Extract the (X, Y) coordinate from the center of the cell holding the provided text.  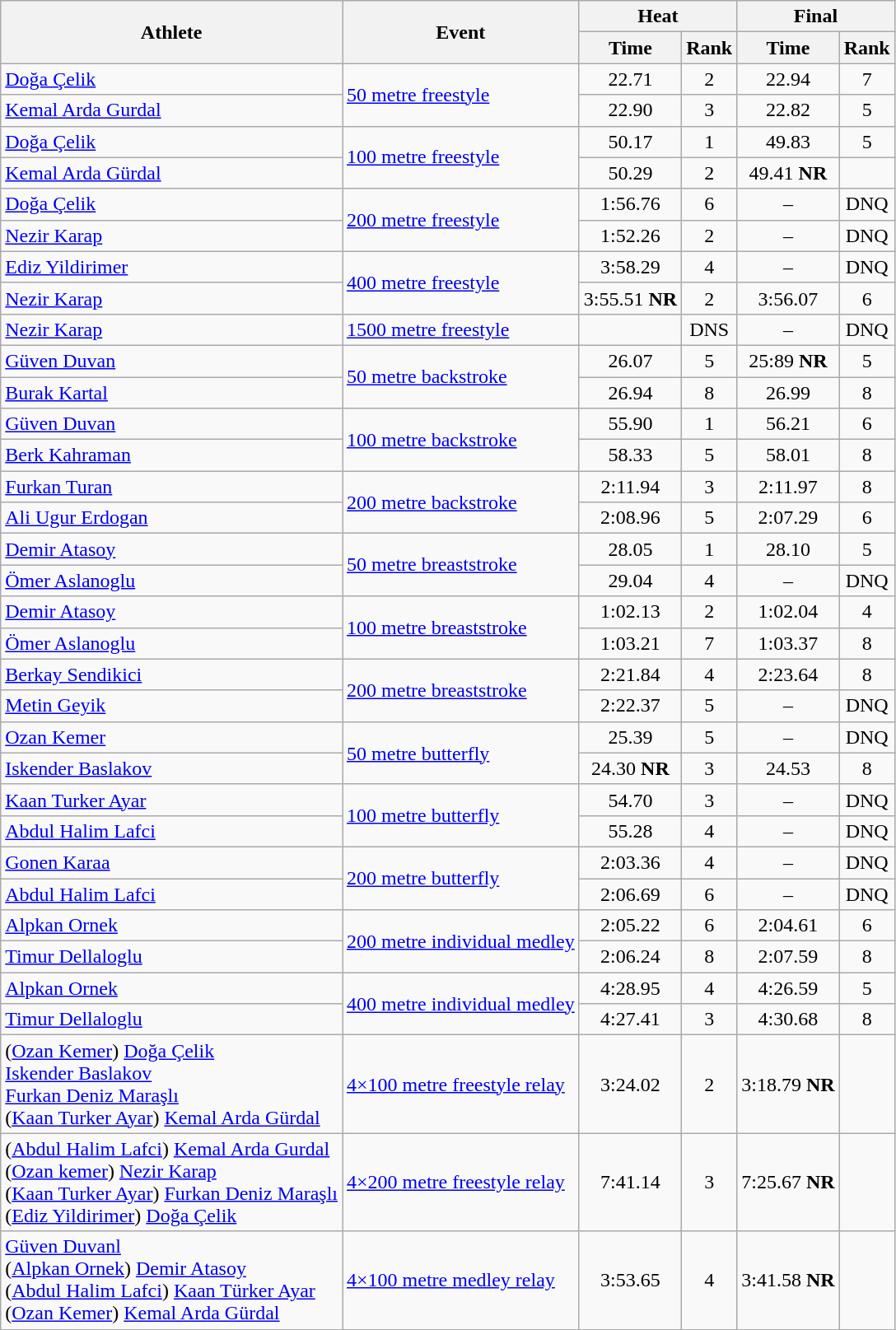
100 metre butterfly (461, 815)
Kemal Arda Gurdal (171, 110)
26.94 (630, 393)
200 metre individual medley (461, 941)
28.05 (630, 549)
3:18.79 NR (788, 1084)
2:06.69 (630, 894)
7:25.67 NR (788, 1183)
Event (461, 32)
Kemal Arda Gürdal (171, 173)
22.90 (630, 110)
2:23.64 (788, 674)
1:03.21 (630, 643)
Kaan Turker Ayar (171, 800)
Ozan Kemer (171, 737)
1:56.76 (630, 204)
200 metre freestyle (461, 220)
2:22.37 (630, 706)
24.53 (788, 768)
200 metre butterfly (461, 878)
50 metre butterfly (461, 753)
3:58.29 (630, 267)
24.30 NR (630, 768)
Gonen Karaa (171, 862)
3:53.65 (630, 1280)
58.01 (788, 455)
4:26.59 (788, 988)
22.94 (788, 79)
50.29 (630, 173)
7:41.14 (630, 1183)
2:06.24 (630, 957)
Heat (658, 16)
100 metre freestyle (461, 157)
Metin Geyik (171, 706)
Final (816, 16)
2:05.22 (630, 926)
Güven Duvanl(Alpkan Ornek) Demir Atasoy(Abdul Halim Lafci) Kaan Türker Ayar(Ozan Kemer) Kemal Arda Gürdal (171, 1280)
400 metre individual medley (461, 1004)
4×100 metre medley relay (461, 1280)
25.39 (630, 737)
3:41.58 NR (788, 1280)
50.17 (630, 142)
200 metre breaststroke (461, 690)
Ali Ugur Erdogan (171, 518)
55.90 (630, 424)
4:27.41 (630, 1020)
DNS (710, 329)
Furkan Turan (171, 487)
2:04.61 (788, 926)
Berkay Sendikici (171, 674)
3:56.07 (788, 298)
26.99 (788, 393)
100 metre backstroke (461, 440)
1:02.04 (788, 612)
2:03.36 (630, 862)
Athlete (171, 32)
4×200 metre freestyle relay (461, 1183)
22.82 (788, 110)
Berk Kahraman (171, 455)
54.70 (630, 800)
(Abdul Halim Lafci) Kemal Arda Gurdal(Ozan kemer) Nezir Karap(Kaan Turker Ayar) Furkan Deniz Maraşlı(Ediz Yildirimer) Doğa Çelik (171, 1183)
Ediz Yildirimer (171, 267)
3:24.02 (630, 1084)
49.83 (788, 142)
50 metre backstroke (461, 376)
4:28.95 (630, 988)
200 metre backstroke (461, 502)
26.07 (630, 361)
Burak Kartal (171, 393)
2:11.97 (788, 487)
56.21 (788, 424)
4:30.68 (788, 1020)
1:52.26 (630, 236)
2:07.29 (788, 518)
58.33 (630, 455)
50 metre freestyle (461, 95)
22.71 (630, 79)
2:11.94 (630, 487)
Iskender Baslakov (171, 768)
49.41 NR (788, 173)
25:89 NR (788, 361)
1500 metre freestyle (461, 329)
2:21.84 (630, 674)
400 metre freestyle (461, 282)
1:03.37 (788, 643)
1:02.13 (630, 612)
4×100 metre freestyle relay (461, 1084)
3:55.51 NR (630, 298)
(Ozan Kemer) Doğa ÇelikIskender BaslakovFurkan Deniz Maraşlı(Kaan Turker Ayar) Kemal Arda Gürdal (171, 1084)
50 metre breaststroke (461, 565)
55.28 (630, 831)
2:08.96 (630, 518)
28.10 (788, 549)
29.04 (630, 581)
100 metre breaststroke (461, 628)
2:07.59 (788, 957)
